Detect which cell encompasses the target text, then output its [x, y] center coordinate. 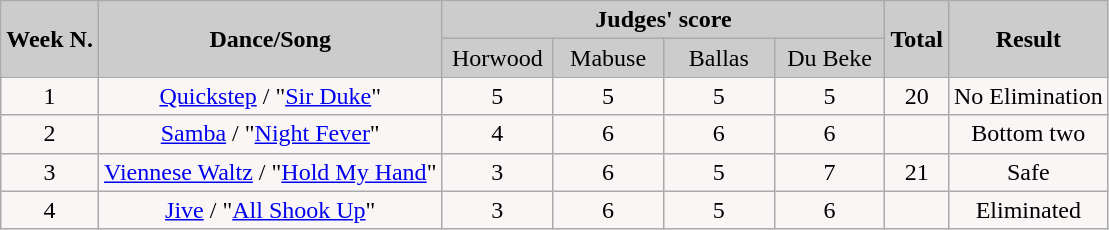
Samba / "Night Fever" [270, 134]
1 [50, 96]
Judges' score [664, 20]
Mabuse [608, 58]
7 [830, 172]
Week N. [50, 39]
Du Beke [830, 58]
Total [917, 39]
Result [1028, 39]
Eliminated [1028, 210]
2 [50, 134]
Ballas [718, 58]
Bottom two [1028, 134]
No Elimination [1028, 96]
Safe [1028, 172]
Jive / "All Shook Up" [270, 210]
21 [917, 172]
Viennese Waltz / "Hold My Hand" [270, 172]
Quickstep / "Sir Duke" [270, 96]
Horwood [498, 58]
Dance/Song [270, 39]
20 [917, 96]
